Return [x, y] of the center of cell containing provided text 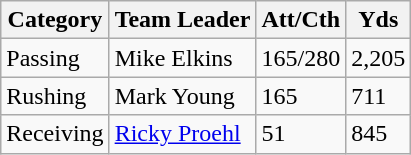
Team Leader [182, 20]
51 [301, 134]
Yds [378, 20]
845 [378, 134]
Mike Elkins [182, 58]
165 [301, 96]
711 [378, 96]
Passing [55, 58]
Receiving [55, 134]
Rushing [55, 96]
2,205 [378, 58]
Category [55, 20]
Mark Young [182, 96]
Ricky Proehl [182, 134]
165/280 [301, 58]
Att/Cth [301, 20]
